Identify which cell holds the provided text, then report its [X, Y] central coordinate. 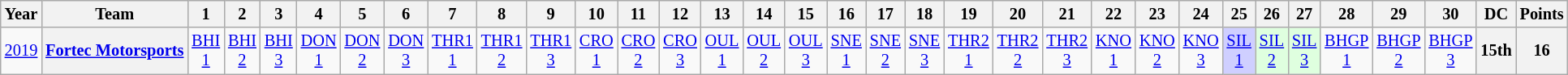
2019 [21, 51]
8 [502, 14]
BHGP3 [1450, 51]
9 [550, 14]
DON2 [362, 51]
SIL3 [1304, 51]
DC [1496, 14]
SIL1 [1239, 51]
21 [1066, 14]
20 [1018, 14]
28 [1346, 14]
24 [1201, 14]
15 [806, 14]
THR21 [969, 51]
THR13 [550, 51]
BHI2 [242, 51]
Year [21, 14]
13 [722, 14]
BHGP1 [1346, 51]
30 [1450, 14]
17 [885, 14]
27 [1304, 14]
11 [639, 14]
29 [1398, 14]
4 [319, 14]
2 [242, 14]
KNO2 [1157, 51]
6 [406, 14]
CRO3 [680, 51]
BHI3 [279, 51]
18 [924, 14]
15th [1496, 51]
1 [206, 14]
5 [362, 14]
Points [1542, 14]
THR23 [1066, 51]
26 [1272, 14]
SNE1 [846, 51]
22 [1114, 14]
SNE3 [924, 51]
3 [279, 14]
KNO1 [1114, 51]
25 [1239, 14]
7 [453, 14]
OUL3 [806, 51]
OUL1 [722, 51]
THR12 [502, 51]
THR22 [1018, 51]
OUL2 [764, 51]
DON1 [319, 51]
Fortec Motorsports [114, 51]
Team [114, 14]
KNO3 [1201, 51]
THR11 [453, 51]
10 [597, 14]
14 [764, 14]
SIL2 [1272, 51]
19 [969, 14]
12 [680, 14]
DON3 [406, 51]
CRO1 [597, 51]
CRO2 [639, 51]
23 [1157, 14]
BHI1 [206, 51]
BHGP2 [1398, 51]
SNE2 [885, 51]
